Output the [X, Y] coordinate of the center of the cell containing the given text.  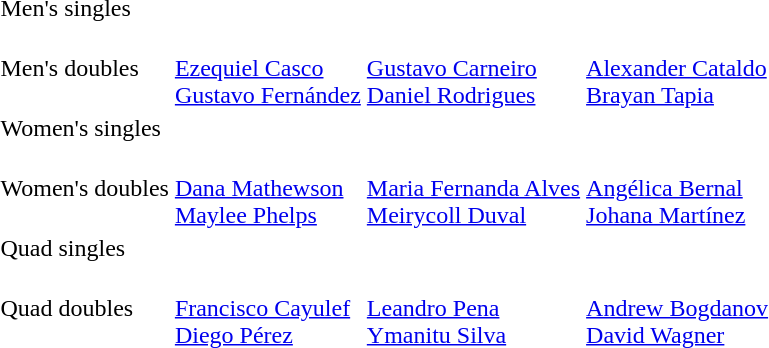
Ezequiel CascoGustavo Fernández [268, 68]
Dana MathewsonMaylee Phelps [268, 188]
Gustavo CarneiroDaniel Rodrigues [473, 68]
Maria Fernanda AlvesMeirycoll Duval [473, 188]
